Output the [X, Y] coordinate of the center of the cell containing the given text.  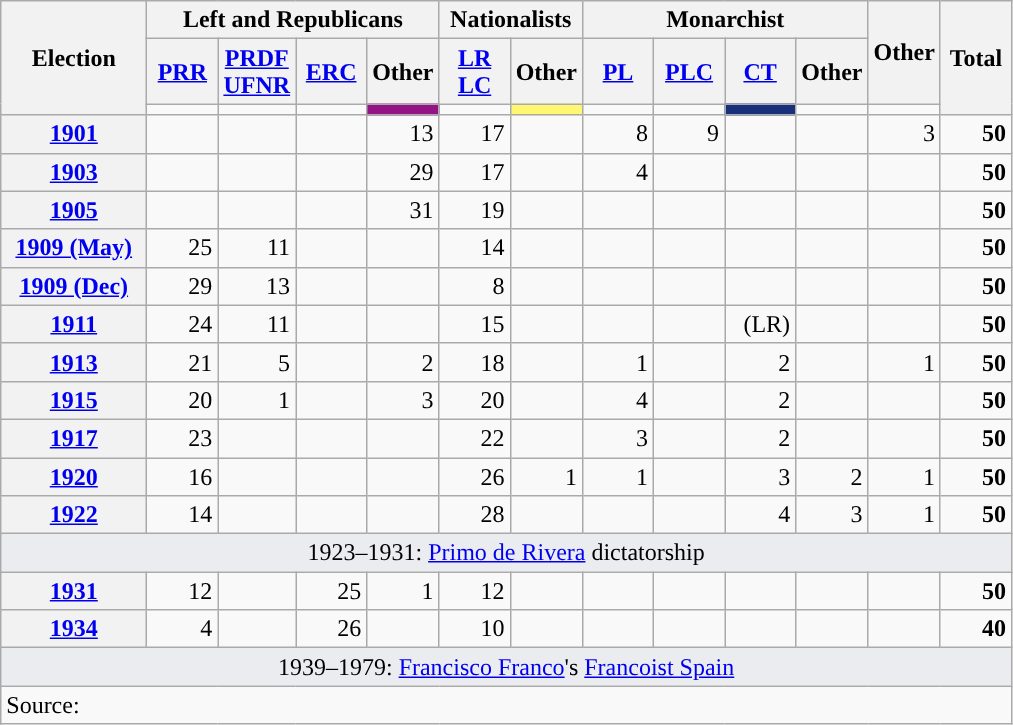
15 [474, 324]
1939–1979: Francisco Franco's Francoist Spain [506, 667]
40 [976, 629]
16 [182, 477]
1931 [74, 591]
CT [760, 72]
PRDFUFNR [257, 72]
PRR [182, 72]
1909 (Dec) [74, 286]
Nationalists [510, 20]
1905 [74, 210]
1920 [74, 477]
(LR) [760, 324]
1903 [74, 172]
24 [182, 324]
Election [74, 58]
5 [257, 362]
18 [474, 362]
1901 [74, 134]
1923–1931: Primo de Rivera dictatorship [506, 553]
1913 [74, 362]
1934 [74, 629]
1915 [74, 400]
Left and Republicans [293, 20]
21 [182, 362]
28 [474, 515]
LRLC [474, 72]
10 [474, 629]
PLC [690, 72]
23 [182, 438]
1917 [74, 438]
9 [690, 134]
Total [976, 58]
1911 [74, 324]
19 [474, 210]
31 [403, 210]
PL [618, 72]
22 [474, 438]
Monarchist [725, 20]
ERC [332, 72]
Source: [506, 705]
1922 [74, 515]
1909 (May) [74, 248]
